Determine the [x, y] coordinate at the center of the cell enclosing the given text.  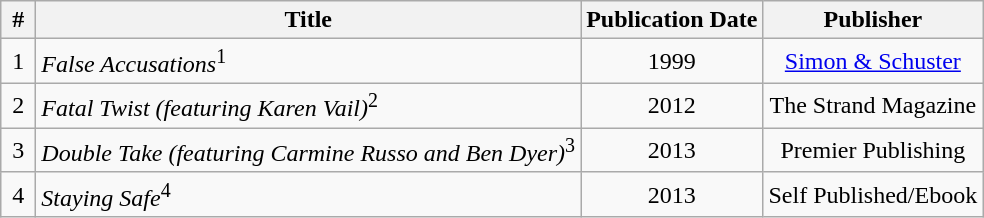
3 [18, 150]
Double Take (featuring Carmine Russo and Ben Dyer)3 [308, 150]
The Strand Magazine [873, 106]
Premier Publishing [873, 150]
Fatal Twist (featuring Karen Vail)2 [308, 106]
# [18, 20]
1999 [672, 62]
False Accusations1 [308, 62]
2012 [672, 106]
Staying Safe4 [308, 194]
Publisher [873, 20]
1 [18, 62]
Self Published/Ebook [873, 194]
2 [18, 106]
Publication Date [672, 20]
Title [308, 20]
4 [18, 194]
Simon & Schuster [873, 62]
